Return [X, Y] of the center of cell containing provided text 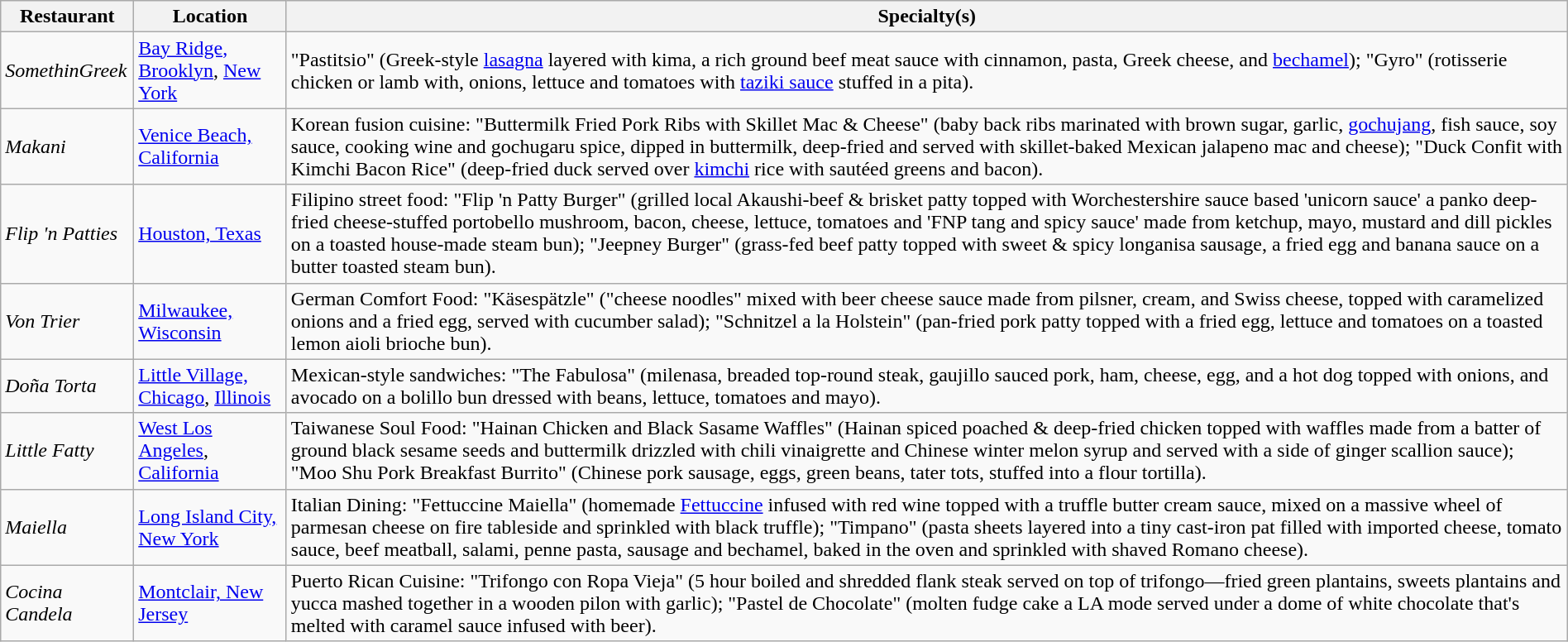
Specialty(s) [926, 17]
West Los Angeles, California [210, 451]
Makani [68, 146]
Cocina Candela [68, 603]
Milwaukee, Wisconsin [210, 321]
SomethinGreek [68, 70]
Bay Ridge, Brooklyn, New York [210, 70]
Doña Torta [68, 386]
Location [210, 17]
Little Village, Chicago, Illinois [210, 386]
Maiella [68, 527]
Restaurant [68, 17]
Long Island City, New York [210, 527]
Houston, Texas [210, 233]
Venice Beach, California [210, 146]
Flip 'n Patties [68, 233]
Von Trier [68, 321]
Montclair, New Jersey [210, 603]
Little Fatty [68, 451]
